Find where the given text appears and provide that cell's center as (X, Y) coordinate. 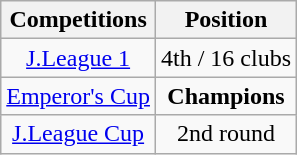
Position (226, 20)
Emperor's Cup (78, 96)
J.League Cup (78, 134)
2nd round (226, 134)
J.League 1 (78, 58)
Champions (226, 96)
4th / 16 clubs (226, 58)
Competitions (78, 20)
